Identify which cell holds the provided text, then report its (x, y) central coordinate. 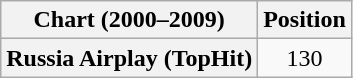
130 (305, 58)
Chart (2000–2009) (130, 20)
Position (305, 20)
Russia Airplay (TopHit) (130, 58)
